Detect which cell encompasses the target text, then output its (X, Y) center coordinate. 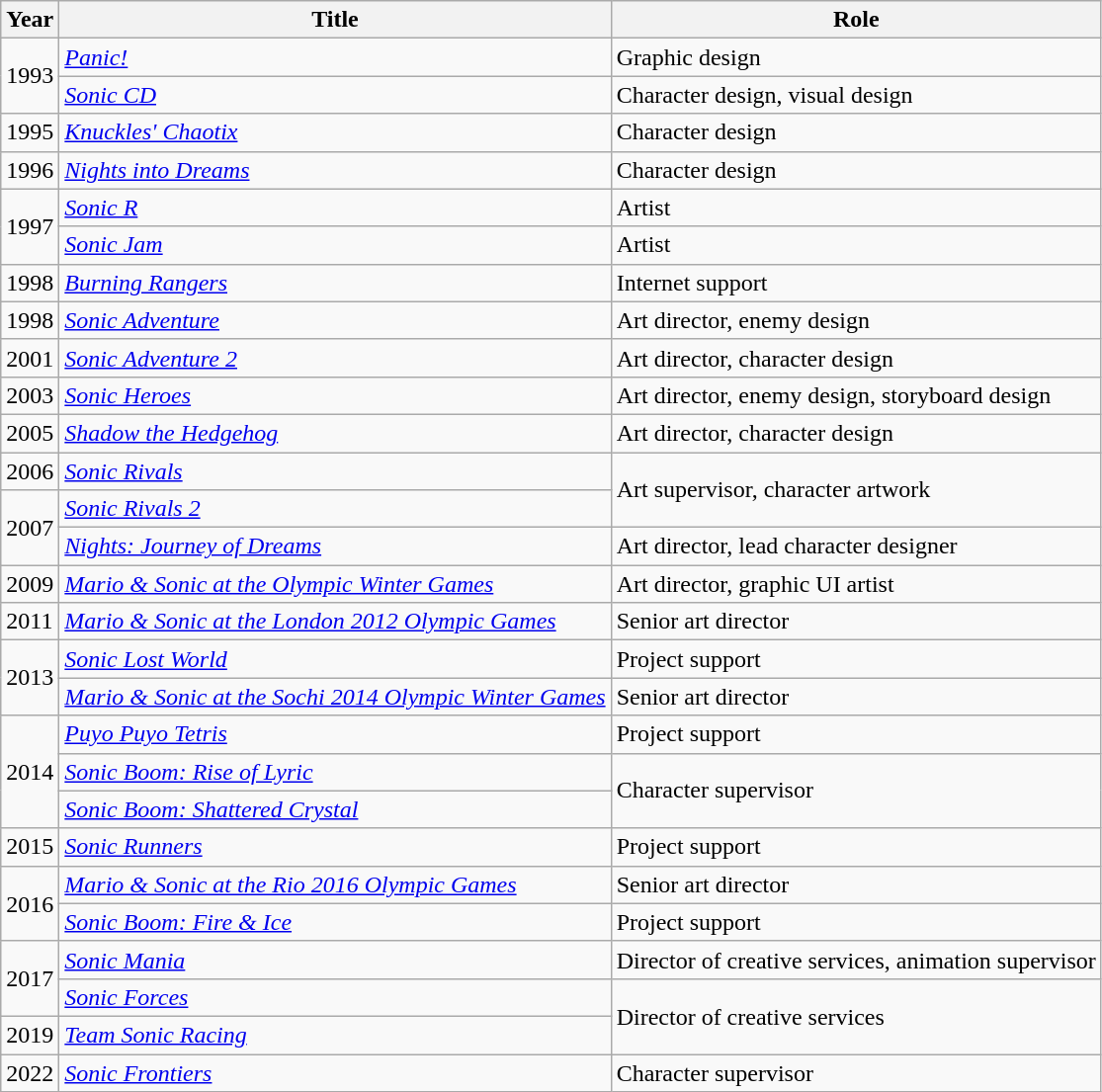
Director of creative services, animation supervisor (856, 960)
Graphic design (856, 57)
2022 (30, 1072)
2003 (30, 395)
Knuckles' Chaotix (335, 132)
Year (30, 20)
Director of creative services (856, 1016)
Art supervisor, character artwork (856, 490)
Sonic Runners (335, 847)
1996 (30, 170)
Sonic Adventure (335, 320)
Panic! (335, 57)
Sonic Jam (335, 245)
Puyo Puyo Tetris (335, 734)
Sonic Lost World (335, 659)
Sonic Heroes (335, 395)
Sonic CD (335, 95)
2005 (30, 433)
Sonic Rivals 2 (335, 509)
Nights into Dreams (335, 170)
Art director, graphic UI artist (856, 584)
2011 (30, 622)
Role (856, 20)
Title (335, 20)
2015 (30, 847)
2001 (30, 358)
2007 (30, 528)
Art director, enemy design (856, 320)
Sonic Forces (335, 997)
1997 (30, 226)
Sonic Rivals (335, 471)
2019 (30, 1035)
2014 (30, 772)
Sonic Boom: Rise of Lyric (335, 772)
Art director, lead character designer (856, 546)
2013 (30, 678)
Sonic Adventure 2 (335, 358)
1995 (30, 132)
Sonic R (335, 208)
Nights: Journey of Dreams (335, 546)
Team Sonic Racing (335, 1035)
Sonic Mania (335, 960)
2016 (30, 903)
Burning Rangers (335, 283)
Mario & Sonic at the Sochi 2014 Olympic Winter Games (335, 697)
Shadow the Hedgehog (335, 433)
Internet support (856, 283)
Sonic Boom: Shattered Crystal (335, 809)
Sonic Boom: Fire & Ice (335, 922)
1993 (30, 76)
Sonic Frontiers (335, 1072)
Character design, visual design (856, 95)
Mario & Sonic at the Olympic Winter Games (335, 584)
2006 (30, 471)
2009 (30, 584)
Art director, enemy design, storyboard design (856, 395)
2017 (30, 978)
Mario & Sonic at the London 2012 Olympic Games (335, 622)
Mario & Sonic at the Rio 2016 Olympic Games (335, 884)
